Scan for the cell matching the given text and deliver its [X, Y] coordinate at center. 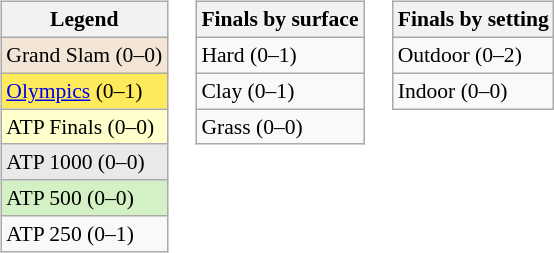
ATP Finals (0–0) [84, 127]
Outdoor (0–2) [474, 55]
Olympics (0–1) [84, 91]
ATP 250 (0–1) [84, 234]
Finals by setting [474, 20]
Hard (0–1) [280, 55]
Legend [84, 20]
ATP 1000 (0–0) [84, 162]
Grand Slam (0–0) [84, 55]
Finals by surface [280, 20]
Indoor (0–0) [474, 91]
Clay (0–1) [280, 91]
ATP 500 (0–0) [84, 198]
Grass (0–0) [280, 127]
